Output the [x, y] coordinate of the center of the cell containing the given text.  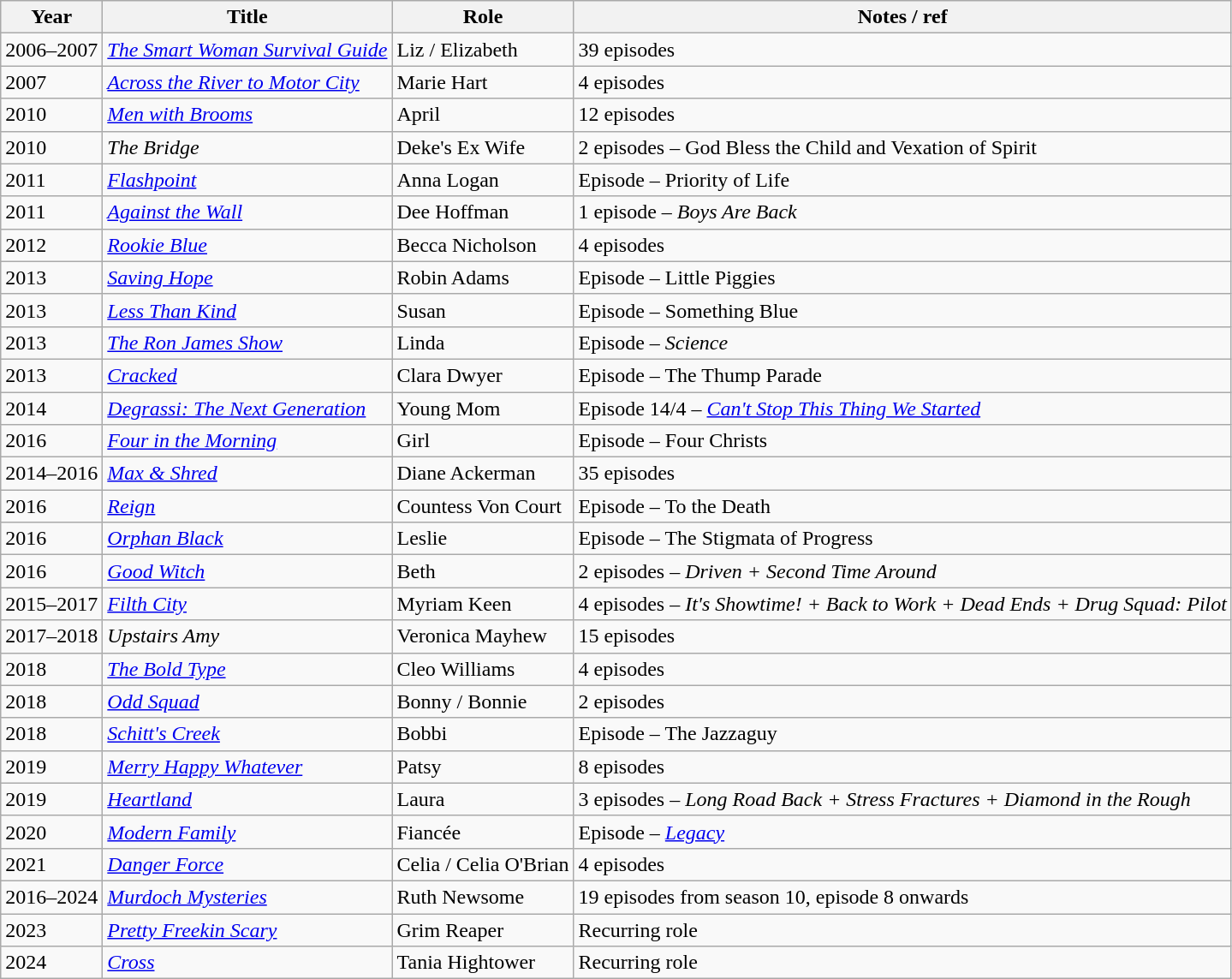
3 episodes – Long Road Back + Stress Fractures + Diamond in the Rough [902, 799]
Cross [247, 963]
2 episodes [902, 701]
Diane Ackerman [483, 474]
Good Witch [247, 571]
The Ron James Show [247, 343]
Laura [483, 799]
Episode – The Jazzaguy [902, 734]
Episode – Little Piggies [902, 278]
Myriam Keen [483, 604]
Girl [483, 441]
Four in the Morning [247, 441]
2014 [51, 409]
Dee Hoffman [483, 212]
1 episode – Boys Are Back [902, 212]
Susan [483, 310]
Episode – Something Blue [902, 310]
8 episodes [902, 767]
Year [51, 17]
Marie Hart [483, 82]
Degrassi: The Next Generation [247, 409]
Against the Wall [247, 212]
Celia / Celia O'Brian [483, 864]
Odd Squad [247, 701]
Anna Logan [483, 180]
2023 [51, 929]
Cracked [247, 375]
Rookie Blue [247, 245]
The Bold Type [247, 669]
Veronica Mayhew [483, 636]
2 episodes – Driven + Second Time Around [902, 571]
Episode 14/4 – Can't Stop This Thing We Started [902, 409]
Episode – Four Christs [902, 441]
2012 [51, 245]
Upstairs Amy [247, 636]
Filth City [247, 604]
Schitt's Creek [247, 734]
Young Mom [483, 409]
Episode – Priority of Life [902, 180]
Notes / ref [902, 17]
Reign [247, 506]
Men with Brooms [247, 115]
Deke's Ex Wife [483, 147]
Episode – Science [902, 343]
2 episodes – God Bless the Child and Vexation of Spirit [902, 147]
Heartland [247, 799]
Merry Happy Whatever [247, 767]
Linda [483, 343]
2021 [51, 864]
Grim Reaper [483, 929]
Murdoch Mysteries [247, 897]
Leslie [483, 539]
Bobbi [483, 734]
The Smart Woman Survival Guide [247, 50]
39 episodes [902, 50]
April [483, 115]
The Bridge [247, 147]
Flashpoint [247, 180]
Across the River to Motor City [247, 82]
15 episodes [902, 636]
2017–2018 [51, 636]
2016–2024 [51, 897]
Episode – To the Death [902, 506]
2006–2007 [51, 50]
Fiancée [483, 832]
35 episodes [902, 474]
Clara Dwyer [483, 375]
Role [483, 17]
Ruth Newsome [483, 897]
Tania Hightower [483, 963]
Episode – Legacy [902, 832]
Danger Force [247, 864]
Saving Hope [247, 278]
Liz / Elizabeth [483, 50]
Cleo Williams [483, 669]
Title [247, 17]
4 episodes – It's Showtime! + Back to Work + Dead Ends + Drug Squad: Pilot [902, 604]
Less Than Kind [247, 310]
Bonny / Bonnie [483, 701]
Max & Shred [247, 474]
2014–2016 [51, 474]
12 episodes [902, 115]
Pretty Freekin Scary [247, 929]
Countess Von Court [483, 506]
2007 [51, 82]
Robin Adams [483, 278]
Becca Nicholson [483, 245]
Patsy [483, 767]
2020 [51, 832]
Beth [483, 571]
2024 [51, 963]
2015–2017 [51, 604]
Modern Family [247, 832]
Episode – The Stigmata of Progress [902, 539]
Orphan Black [247, 539]
Episode – The Thump Parade [902, 375]
19 episodes from season 10, episode 8 onwards [902, 897]
